Determine the [X, Y] coordinate at the center of the cell enclosing the given text.  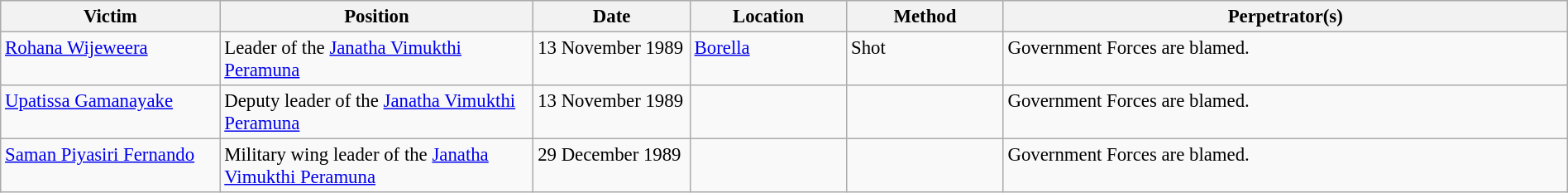
Victim [111, 17]
Perpetrator(s) [1285, 17]
Position [377, 17]
Borella [767, 60]
Upatissa Gamanayake [111, 113]
Leader of the Janatha Vimukthi Peramuna [377, 60]
Military wing leader of the Janatha Vimukthi Peramuna [377, 166]
Rohana Wijeweera [111, 60]
Method [925, 17]
Deputy leader of the Janatha Vimukthi Peramuna [377, 113]
Date [612, 17]
Shot [925, 60]
29 December 1989 [612, 166]
Saman Piyasiri Fernando [111, 166]
Location [767, 17]
